Return [X, Y] of the center of cell containing provided text 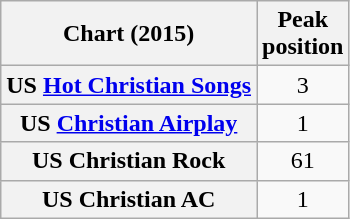
61 [303, 161]
US Christian AC [129, 199]
Peakposition [303, 34]
US Hot Christian Songs [129, 85]
3 [303, 85]
US Christian Rock [129, 161]
Chart (2015) [129, 34]
US Christian Airplay [129, 123]
